Identify which cell holds the provided text, then report its (X, Y) central coordinate. 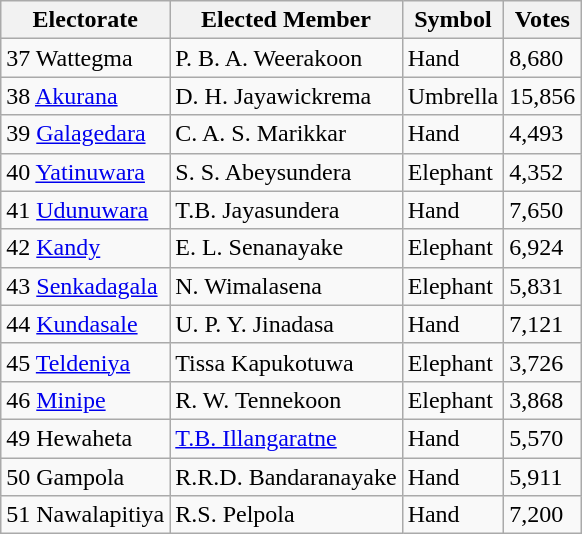
8,680 (542, 58)
46 Minipe (86, 400)
4,493 (542, 134)
39 Galagedara (86, 134)
3,868 (542, 400)
S. S. Abeysundera (286, 172)
Tissa Kapukotuwa (286, 362)
P. B. A. Weerakoon (286, 58)
15,856 (542, 96)
Votes (542, 20)
42 Kandy (86, 248)
D. H. Jayawickrema (286, 96)
T.B. Jayasundera (286, 210)
7,650 (542, 210)
50 Gampola (86, 477)
6,924 (542, 248)
T.B. Illangaratne (286, 438)
C. A. S. Marikkar (286, 134)
R.S. Pelpola (286, 515)
Elected Member (286, 20)
41 Udunuwara (86, 210)
5,831 (542, 286)
N. Wimalasena (286, 286)
38 Akurana (86, 96)
R. W. Tennekoon (286, 400)
4,352 (542, 172)
U. P. Y. Jinadasa (286, 324)
3,726 (542, 362)
Umbrella (453, 96)
Electorate (86, 20)
5,570 (542, 438)
44 Kundasale (86, 324)
7,121 (542, 324)
R.R.D. Bandaranayake (286, 477)
7,200 (542, 515)
Symbol (453, 20)
E. L. Senanayake (286, 248)
43 Senkadagala (86, 286)
49 Hewaheta (86, 438)
40 Yatinuwara (86, 172)
37 Wattegma (86, 58)
51 Nawalapitiya (86, 515)
5,911 (542, 477)
45 Teldeniya (86, 362)
